Identify which cell holds the provided text, then report its [x, y] central coordinate. 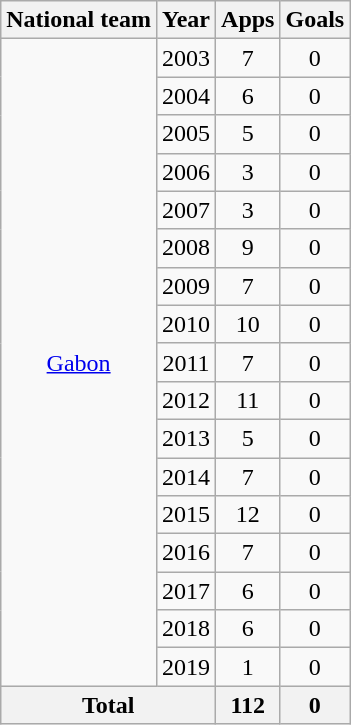
2004 [186, 96]
Year [186, 20]
10 [248, 324]
2005 [186, 134]
2003 [186, 58]
2012 [186, 400]
2015 [186, 515]
2018 [186, 629]
2013 [186, 438]
9 [248, 248]
1 [248, 667]
Total [108, 705]
2011 [186, 362]
112 [248, 705]
12 [248, 515]
2008 [186, 248]
2019 [186, 667]
2010 [186, 324]
Gabon [79, 362]
2016 [186, 553]
2009 [186, 286]
Goals [315, 20]
2007 [186, 210]
2017 [186, 591]
11 [248, 400]
2014 [186, 477]
National team [79, 20]
Apps [248, 20]
2006 [186, 172]
